Output the [x, y] coordinate of the center of the cell containing the given text.  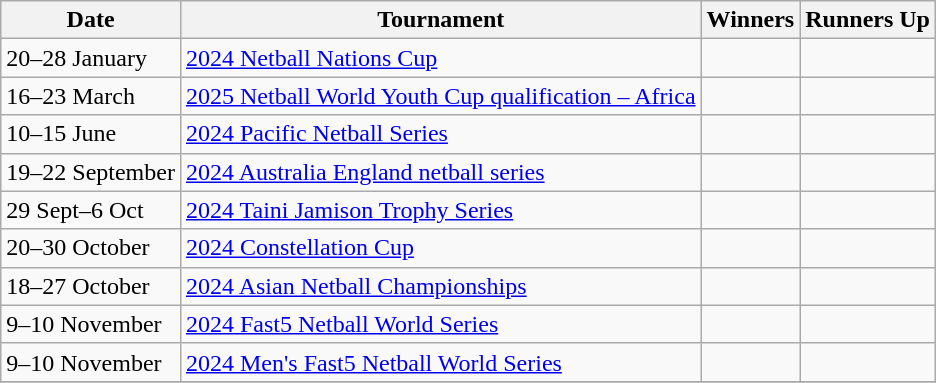
2025 Netball World Youth Cup qualification – Africa [440, 96]
10–15 June [91, 134]
2024 Asian Netball Championships [440, 286]
Date [91, 20]
29 Sept–6 Oct [91, 210]
2024 Constellation Cup [440, 248]
20–30 October [91, 248]
18–27 October [91, 286]
2024 Netball Nations Cup [440, 58]
2024 Pacific Netball Series [440, 134]
Tournament [440, 20]
16–23 March [91, 96]
2024 Australia England netball series [440, 172]
Runners Up [868, 20]
2024 Taini Jamison Trophy Series [440, 210]
20–28 January [91, 58]
2024 Fast5 Netball World Series [440, 324]
19–22 September [91, 172]
2024 Men's Fast5 Netball World Series [440, 362]
Winners [750, 20]
